Detect which cell encompasses the target text, then output its [x, y] center coordinate. 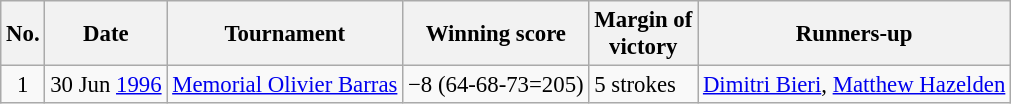
Date [106, 34]
Dimitri Bieri, Matthew Hazelden [854, 85]
1 [23, 85]
5 strokes [644, 85]
30 Jun 1996 [106, 85]
Runners-up [854, 34]
Margin ofvictory [644, 34]
Memorial Olivier Barras [285, 85]
Tournament [285, 34]
−8 (64-68-73=205) [496, 85]
Winning score [496, 34]
No. [23, 34]
